From the cell containing the given text, extract its center point as [x, y] coordinate. 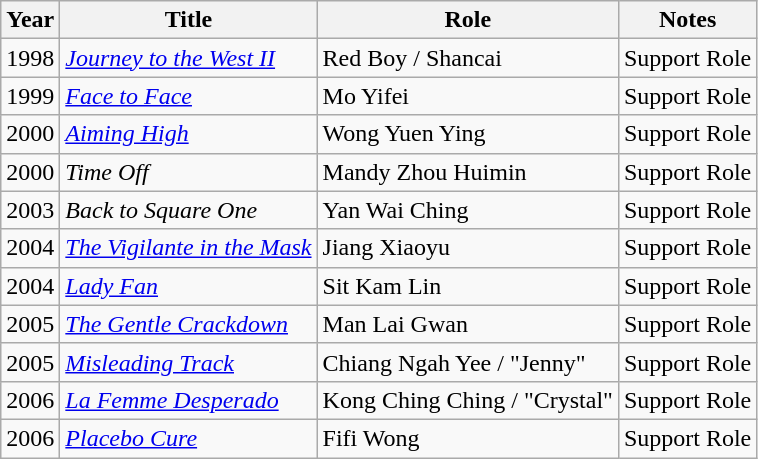
Red Boy / Shancai [468, 58]
Journey to the West II [188, 58]
Back to Square One [188, 210]
Face to Face [188, 96]
Notes [687, 20]
Title [188, 20]
The Gentle Crackdown [188, 324]
Wong Yuen Ying [468, 134]
Lady Fan [188, 286]
Chiang Ngah Yee / "Jenny" [468, 362]
1999 [30, 96]
Yan Wai Ching [468, 210]
Placebo Cure [188, 438]
Role [468, 20]
La Femme Desperado [188, 400]
Aiming High [188, 134]
Mandy Zhou Huimin [468, 172]
Mo Yifei [468, 96]
Man Lai Gwan [468, 324]
Misleading Track [188, 362]
Jiang Xiaoyu [468, 248]
Year [30, 20]
2003 [30, 210]
1998 [30, 58]
The Vigilante in the Mask [188, 248]
Kong Ching Ching / "Crystal" [468, 400]
Sit Kam Lin [468, 286]
Fifi Wong [468, 438]
Time Off [188, 172]
